Return (X, Y) of the center of cell containing provided text 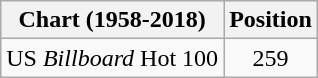
US Billboard Hot 100 (112, 58)
Chart (1958-2018) (112, 20)
Position (271, 20)
259 (271, 58)
